Identify which cell holds the provided text, then report its [x, y] central coordinate. 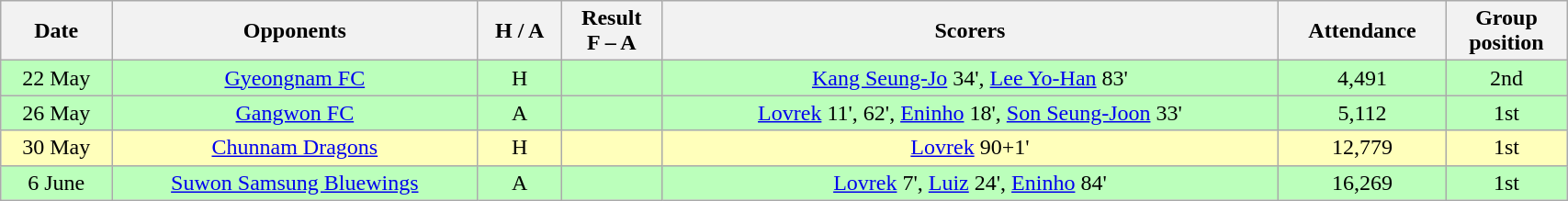
26 May [57, 113]
12,779 [1362, 148]
22 May [57, 78]
16,269 [1362, 183]
Lovrek 11', 62', Eninho 18', Son Seung-Joon 33' [970, 113]
Chunnam Dragons [295, 148]
H / A [520, 31]
Lovrek 7', Luiz 24', Eninho 84' [970, 183]
Opponents [295, 31]
Suwon Samsung Bluewings [295, 183]
Attendance [1362, 31]
30 May [57, 148]
Kang Seung-Jo 34', Lee Yo-Han 83' [970, 78]
2nd [1506, 78]
5,112 [1362, 113]
Date [57, 31]
ResultF – A [612, 31]
6 June [57, 183]
Gangwon FC [295, 113]
Gyeongnam FC [295, 78]
Groupposition [1506, 31]
4,491 [1362, 78]
Scorers [970, 31]
Lovrek 90+1' [970, 148]
